For the text-containing cell, return its midpoint in [x, y] coordinate format. 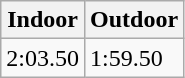
2:03.50 [43, 58]
Outdoor [134, 20]
1:59.50 [134, 58]
Indoor [43, 20]
